From the cell containing the given text, extract its center point as [x, y] coordinate. 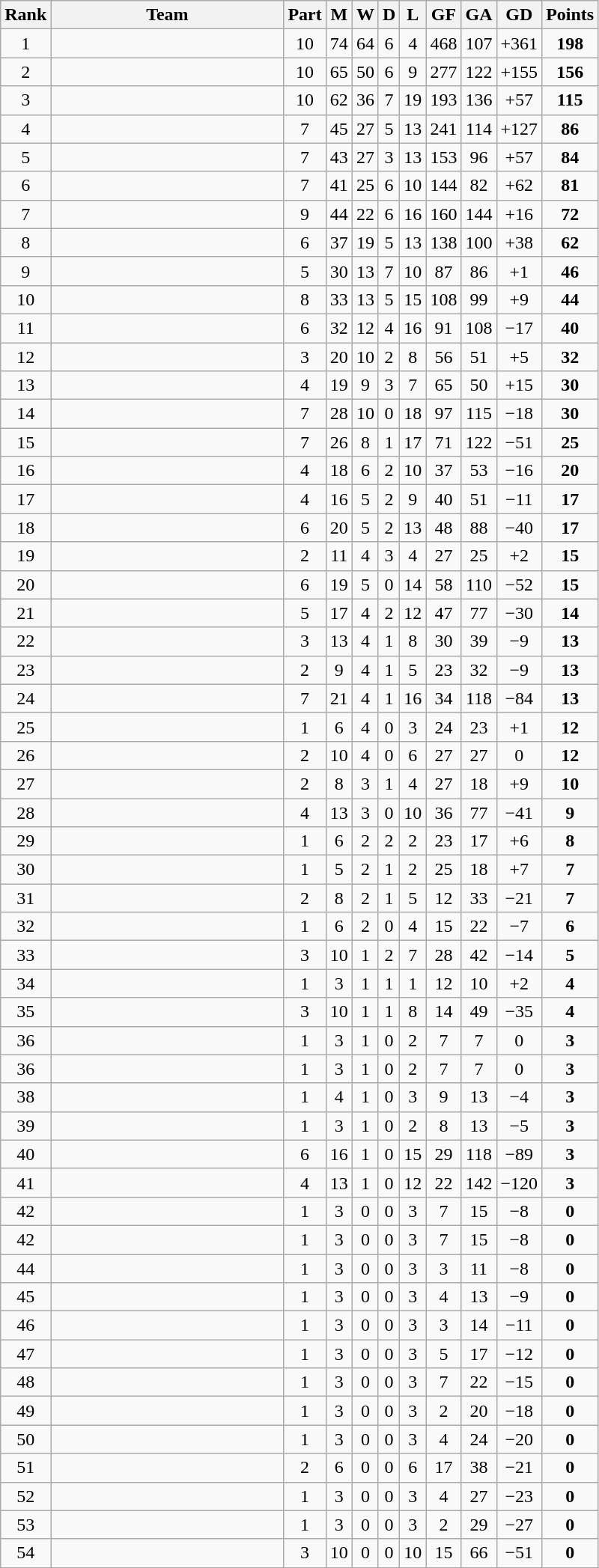
+62 [520, 186]
43 [338, 157]
153 [443, 157]
160 [443, 214]
72 [571, 214]
Part [305, 15]
−12 [520, 1354]
142 [479, 1183]
71 [443, 442]
84 [571, 157]
136 [479, 100]
+16 [520, 214]
−5 [520, 1126]
−20 [520, 1439]
GF [443, 15]
66 [479, 1553]
468 [443, 43]
97 [443, 414]
82 [479, 186]
−17 [520, 328]
Rank [25, 15]
100 [479, 242]
GA [479, 15]
87 [443, 271]
−35 [520, 1012]
74 [338, 43]
+15 [520, 385]
56 [443, 357]
156 [571, 72]
+7 [520, 870]
64 [365, 43]
W [365, 15]
241 [443, 129]
91 [443, 328]
L [413, 15]
58 [443, 585]
−4 [520, 1097]
138 [443, 242]
+5 [520, 357]
−84 [520, 698]
−30 [520, 613]
31 [25, 898]
D [389, 15]
−120 [520, 1183]
+155 [520, 72]
+127 [520, 129]
M [338, 15]
−7 [520, 927]
GD [520, 15]
−16 [520, 471]
Points [571, 15]
−41 [520, 812]
88 [479, 528]
+38 [520, 242]
−52 [520, 585]
−14 [520, 955]
+361 [520, 43]
−89 [520, 1154]
110 [479, 585]
−27 [520, 1525]
−15 [520, 1382]
+6 [520, 841]
Team [168, 15]
96 [479, 157]
99 [479, 299]
35 [25, 1012]
198 [571, 43]
54 [25, 1553]
277 [443, 72]
−40 [520, 528]
52 [25, 1496]
114 [479, 129]
193 [443, 100]
−23 [520, 1496]
107 [479, 43]
81 [571, 186]
